Scan for the cell matching the given text and deliver its (X, Y) coordinate at center. 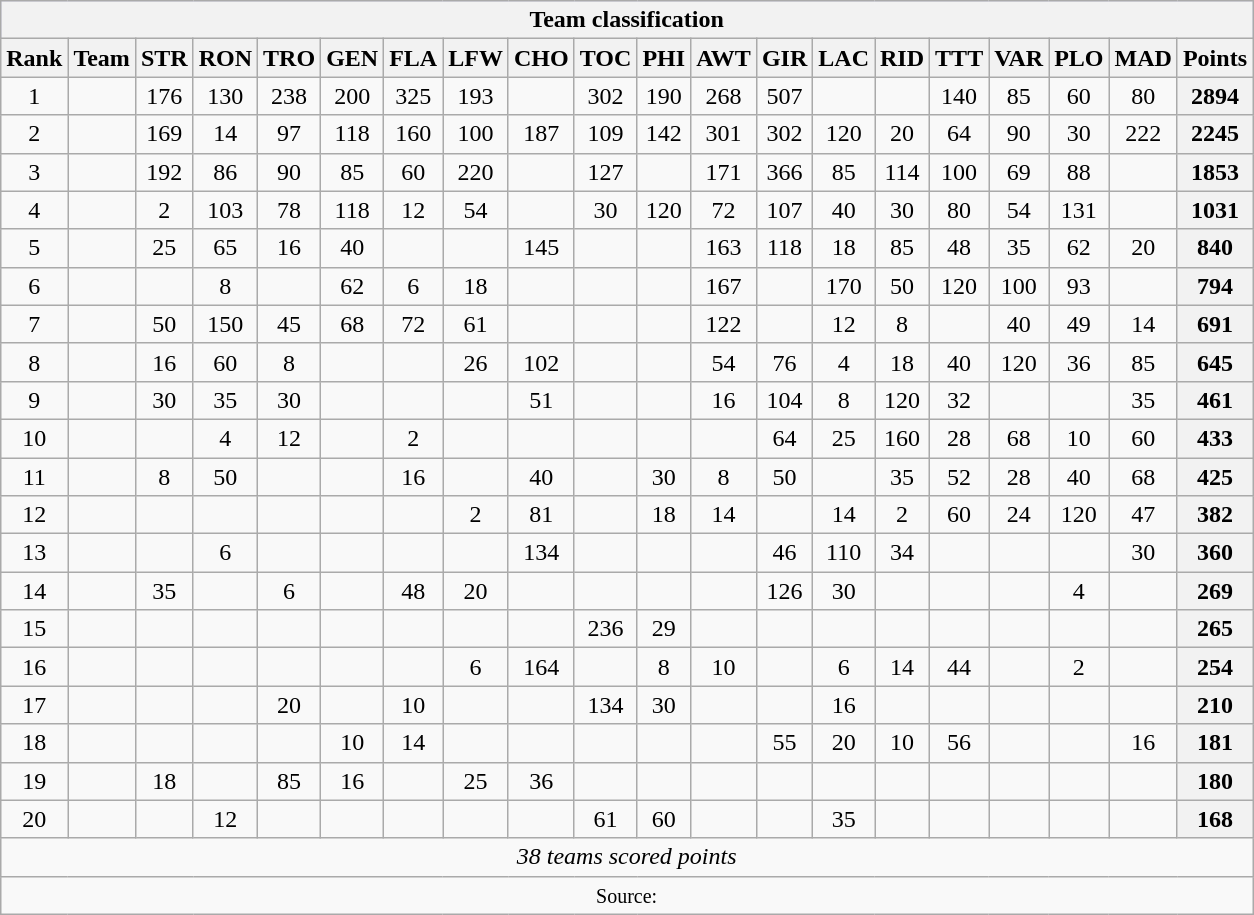
269 (1214, 591)
32 (960, 400)
15 (34, 629)
2245 (1214, 134)
56 (960, 743)
110 (844, 553)
24 (1019, 515)
254 (1214, 667)
104 (784, 400)
167 (724, 286)
TRO (290, 58)
76 (784, 362)
1853 (1214, 172)
78 (290, 210)
51 (541, 400)
STR (164, 58)
LAC (844, 58)
103 (225, 210)
168 (1214, 819)
97 (290, 134)
507 (784, 96)
265 (1214, 629)
102 (541, 362)
PHI (664, 58)
840 (1214, 248)
GEN (352, 58)
131 (1079, 210)
Team (102, 58)
26 (476, 362)
360 (1214, 553)
192 (164, 172)
7 (34, 324)
180 (1214, 781)
38 teams scored points (627, 857)
44 (960, 667)
81 (541, 515)
301 (724, 134)
425 (1214, 477)
187 (541, 134)
268 (724, 96)
433 (1214, 438)
2894 (1214, 96)
164 (541, 667)
FLA (414, 58)
17 (34, 705)
176 (164, 96)
MAD (1143, 58)
325 (414, 96)
55 (784, 743)
190 (664, 96)
461 (1214, 400)
19 (34, 781)
47 (1143, 515)
Team classification (627, 20)
TOC (606, 58)
220 (476, 172)
RON (225, 58)
236 (606, 629)
150 (225, 324)
222 (1143, 134)
LFW (476, 58)
382 (1214, 515)
171 (724, 172)
AWT (724, 58)
210 (1214, 705)
130 (225, 96)
45 (290, 324)
93 (1079, 286)
238 (290, 96)
181 (1214, 743)
163 (724, 248)
122 (724, 324)
GIR (784, 58)
29 (664, 629)
140 (960, 96)
69 (1019, 172)
1031 (1214, 210)
3 (34, 172)
11 (34, 477)
691 (1214, 324)
200 (352, 96)
9 (34, 400)
145 (541, 248)
49 (1079, 324)
193 (476, 96)
TTT (960, 58)
65 (225, 248)
46 (784, 553)
794 (1214, 286)
366 (784, 172)
88 (1079, 172)
RID (902, 58)
109 (606, 134)
127 (606, 172)
5 (34, 248)
Points (1214, 58)
645 (1214, 362)
Source: (627, 895)
1 (34, 96)
142 (664, 134)
52 (960, 477)
PLO (1079, 58)
170 (844, 286)
34 (902, 553)
126 (784, 591)
86 (225, 172)
Rank (34, 58)
169 (164, 134)
114 (902, 172)
13 (34, 553)
107 (784, 210)
CHO (541, 58)
VAR (1019, 58)
